For the text-containing cell, return its midpoint in (X, Y) coordinate format. 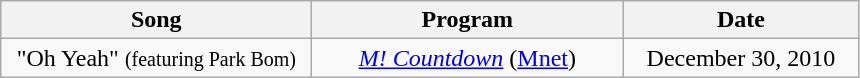
Date (741, 20)
Song (156, 20)
"Oh Yeah" (featuring Park Bom) (156, 58)
M! Countdown (Mnet) (468, 58)
December 30, 2010 (741, 58)
Program (468, 20)
